For the text-containing cell, return its midpoint in (X, Y) coordinate format. 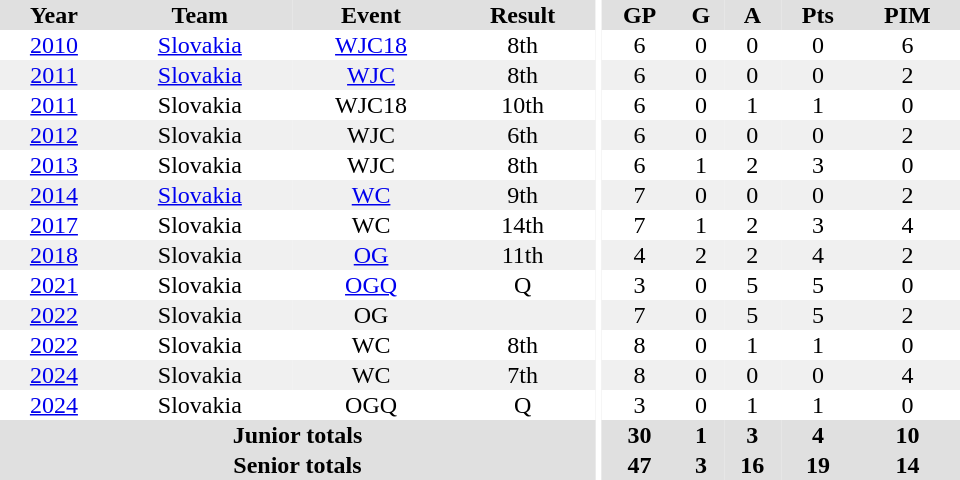
14 (908, 465)
2010 (54, 45)
30 (640, 435)
Event (372, 15)
PIM (908, 15)
2012 (54, 135)
A (752, 15)
6th (522, 135)
Junior totals (298, 435)
16 (752, 465)
9th (522, 195)
14th (522, 225)
G (701, 15)
2021 (54, 285)
19 (818, 465)
Year (54, 15)
Senior totals (298, 465)
2017 (54, 225)
Result (522, 15)
Pts (818, 15)
2014 (54, 195)
2013 (54, 165)
GP (640, 15)
2018 (54, 255)
10 (908, 435)
47 (640, 465)
Team (200, 15)
10th (522, 105)
7th (522, 375)
11th (522, 255)
